Pinpoint the cell where the given text exists, returning its [x, y] midpoint coordinate. 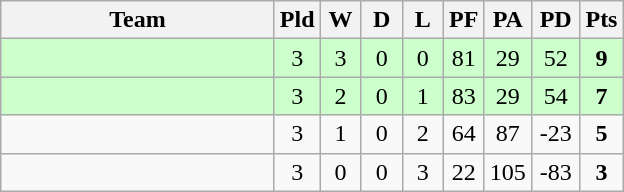
-83 [556, 172]
D [382, 20]
52 [556, 58]
64 [464, 134]
83 [464, 96]
PF [464, 20]
Team [138, 20]
W [340, 20]
7 [602, 96]
54 [556, 96]
9 [602, 58]
PD [556, 20]
PA [508, 20]
Pts [602, 20]
87 [508, 134]
5 [602, 134]
105 [508, 172]
L [422, 20]
Pld [297, 20]
81 [464, 58]
22 [464, 172]
-23 [556, 134]
